Locate the cell with the specified text and output its [X, Y] center coordinate. 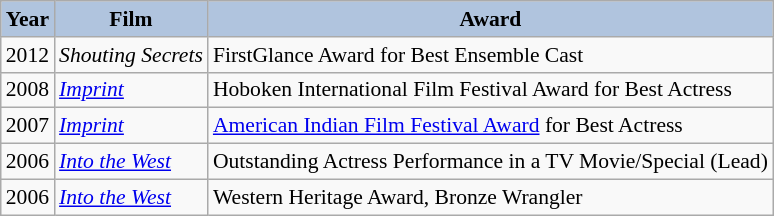
2008 [28, 90]
Shouting Secrets [131, 55]
Year [28, 19]
2012 [28, 55]
American Indian Film Festival Award for Best Actress [490, 126]
Outstanding Actress Performance in a TV Movie/Special (Lead) [490, 162]
Award [490, 19]
Hoboken International Film Festival Award for Best Actress [490, 90]
Western Heritage Award, Bronze Wrangler [490, 197]
Film [131, 19]
2007 [28, 126]
FirstGlance Award for Best Ensemble Cast [490, 55]
